Scan for the cell matching the given text and deliver its [x, y] coordinate at center. 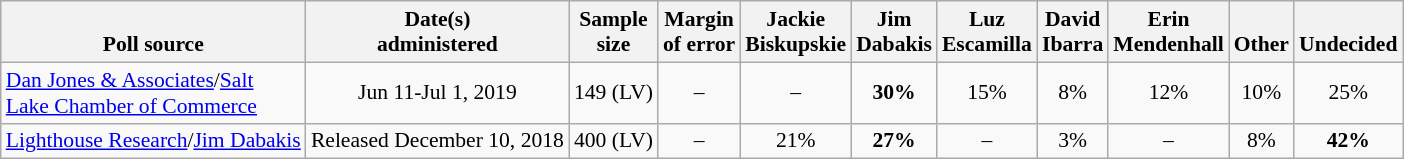
30% [894, 92]
ErinMendenhall [1168, 32]
42% [1348, 141]
21% [796, 141]
Lighthouse Research/Jim Dabakis [154, 141]
10% [1262, 92]
12% [1168, 92]
Date(s)administered [438, 32]
Marginof error [699, 32]
25% [1348, 92]
JackieBiskupskie [796, 32]
149 (LV) [614, 92]
Released December 10, 2018 [438, 141]
27% [894, 141]
Poll source [154, 32]
LuzEscamilla [987, 32]
3% [1072, 141]
JimDabakis [894, 32]
Dan Jones & Associates/SaltLake Chamber of Commerce [154, 92]
DavidIbarra [1072, 32]
Undecided [1348, 32]
15% [987, 92]
Other [1262, 32]
Samplesize [614, 32]
Jun 11-Jul 1, 2019 [438, 92]
400 (LV) [614, 141]
